Pinpoint the cell where the given text exists, returning its [x, y] midpoint coordinate. 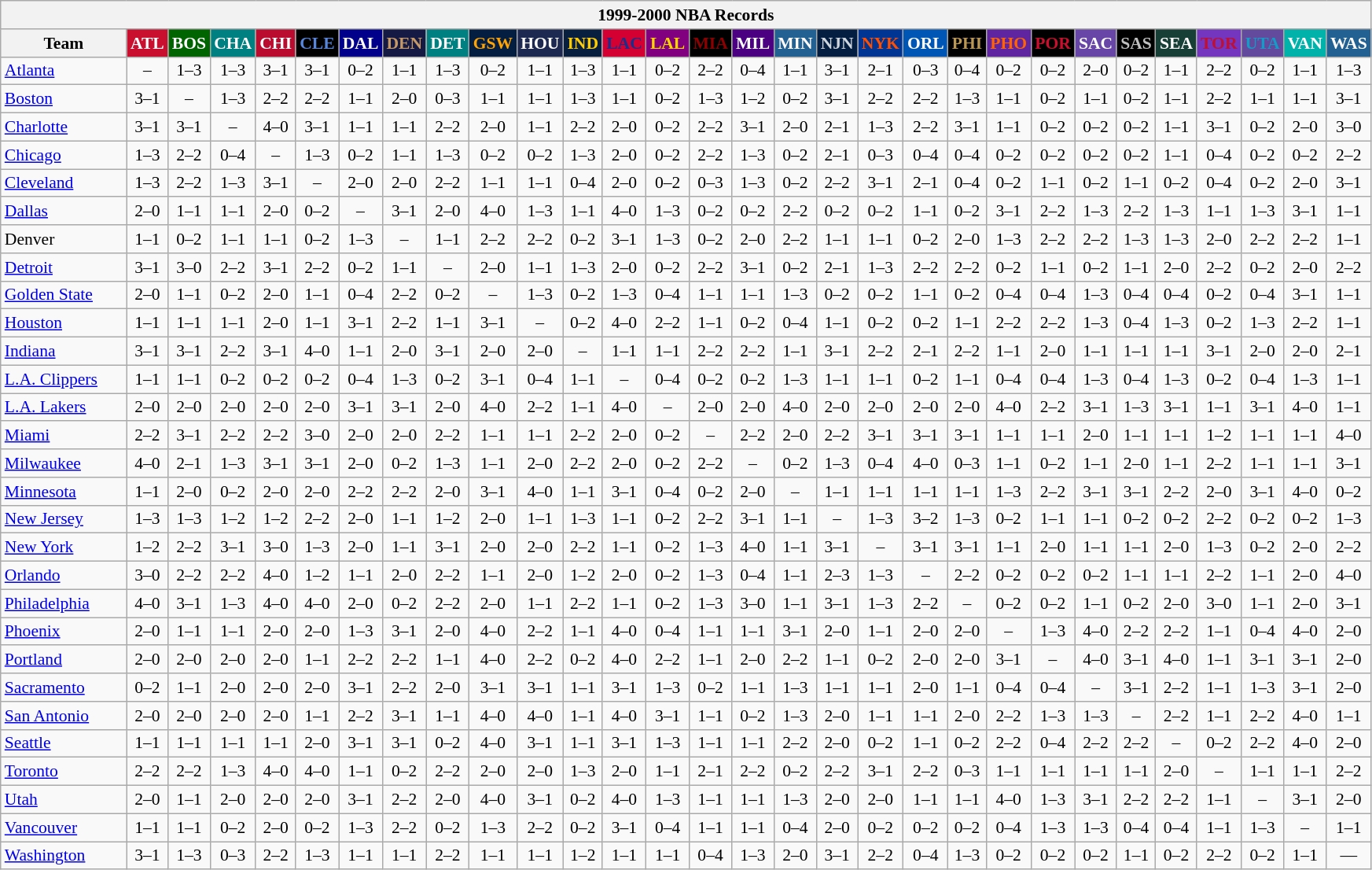
Sacramento [64, 688]
CHA [233, 43]
Washington [64, 856]
LAL [668, 43]
POR [1053, 43]
Denver [64, 239]
L.A. Lakers [64, 407]
Team [64, 43]
UTA [1263, 43]
Charlotte [64, 127]
LAC [624, 43]
Philadelphia [64, 603]
3–2 [926, 519]
SAS [1136, 43]
L.A. Clippers [64, 379]
GSW [494, 43]
New York [64, 547]
Utah [64, 800]
TOR [1219, 43]
Portland [64, 660]
2–3 [837, 576]
SAC [1096, 43]
New Jersey [64, 519]
BOS [189, 43]
IND [583, 43]
DET [448, 43]
NJN [837, 43]
PHI [967, 43]
Orlando [64, 576]
PHO [1008, 43]
NYK [881, 43]
Miami [64, 436]
CLE [318, 43]
Dallas [64, 212]
Atlanta [64, 71]
Vancouver [64, 828]
MIN [795, 43]
ORL [926, 43]
Boston [64, 99]
— [1349, 856]
Indiana [64, 352]
Cleveland [64, 183]
MIL [753, 43]
WAS [1349, 43]
Milwaukee [64, 463]
San Antonio [64, 716]
ATL [148, 43]
Detroit [64, 267]
DEN [404, 43]
Phoenix [64, 632]
Golden State [64, 295]
Seattle [64, 743]
Chicago [64, 155]
SEA [1176, 43]
Toronto [64, 772]
Minnesota [64, 492]
HOU [539, 43]
CHI [275, 43]
Houston [64, 323]
1999-2000 NBA Records [686, 15]
VAN [1305, 43]
DAL [361, 43]
MIA [710, 43]
